Find where the given text appears and provide that cell's center as [x, y] coordinate. 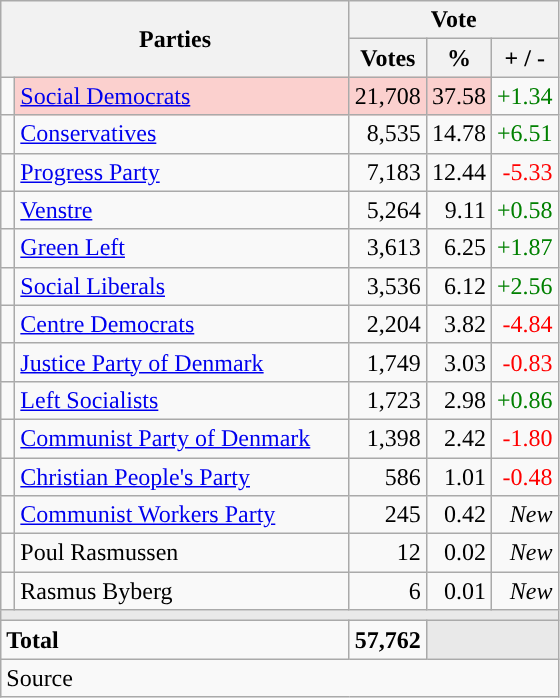
Source [280, 678]
7,183 [388, 172]
1,749 [388, 362]
5,264 [388, 210]
21,708 [388, 96]
Green Left [182, 248]
6.25 [458, 248]
3,536 [388, 286]
Christian People's Party [182, 477]
-4.84 [524, 324]
2.98 [458, 400]
+0.58 [524, 210]
Conservatives [182, 134]
Poul Rasmussen [182, 553]
1,398 [388, 438]
2.42 [458, 438]
+ / - [524, 58]
Social Democrats [182, 96]
Vote [454, 20]
Total [176, 640]
Centre Democrats [182, 324]
12.44 [458, 172]
3.03 [458, 362]
0.02 [458, 553]
3.82 [458, 324]
+1.34 [524, 96]
Parties [176, 39]
12 [388, 553]
+0.86 [524, 400]
-0.83 [524, 362]
37.58 [458, 96]
Social Liberals [182, 286]
+1.87 [524, 248]
+2.56 [524, 286]
Progress Party [182, 172]
Justice Party of Denmark [182, 362]
8,535 [388, 134]
1.01 [458, 477]
2,204 [388, 324]
-5.33 [524, 172]
Left Socialists [182, 400]
1,723 [388, 400]
Communist Party of Denmark [182, 438]
3,613 [388, 248]
Venstre [182, 210]
% [458, 58]
Rasmus Byberg [182, 591]
+6.51 [524, 134]
Communist Workers Party [182, 515]
Votes [388, 58]
-0.48 [524, 477]
0.01 [458, 591]
0.42 [458, 515]
245 [388, 515]
6 [388, 591]
586 [388, 477]
-1.80 [524, 438]
9.11 [458, 210]
6.12 [458, 286]
57,762 [388, 640]
14.78 [458, 134]
